Search for the cell housing the specified text and yield its (x, y) center coordinate. 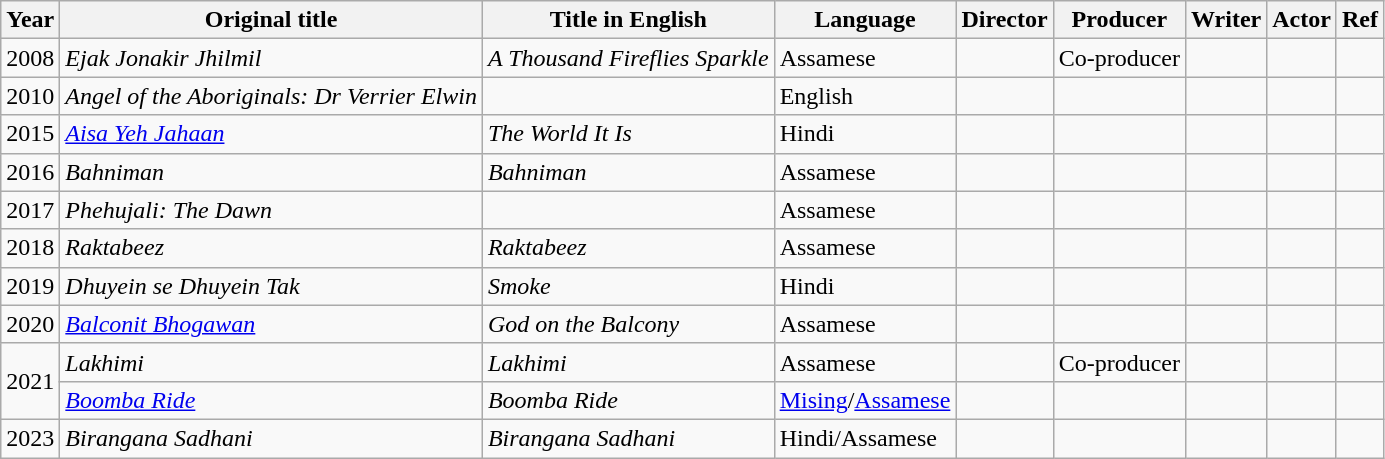
2018 (30, 248)
Original title (272, 20)
Director (1004, 20)
Actor (1302, 20)
Producer (1119, 20)
Title in English (628, 20)
Aisa Yeh Jahaan (272, 134)
2020 (30, 324)
Mising/Assamese (865, 400)
Balconit Bhogawan (272, 324)
2019 (30, 286)
2017 (30, 210)
2010 (30, 96)
Hindi/Assamese (865, 438)
Ejak Jonakir Jhilmil (272, 58)
2021 (30, 381)
God on the Balcony (628, 324)
Dhuyein se Dhuyein Tak (272, 286)
2023 (30, 438)
English (865, 96)
Smoke (628, 286)
2016 (30, 172)
Language (865, 20)
Ref (1360, 20)
Angel of the Aboriginals: Dr Verrier Elwin (272, 96)
The World It Is (628, 134)
Writer (1226, 20)
Phehujali: The Dawn (272, 210)
2008 (30, 58)
2015 (30, 134)
A Thousand Fireflies Sparkle (628, 58)
Year (30, 20)
